Search for the cell housing the specified text and yield its (X, Y) center coordinate. 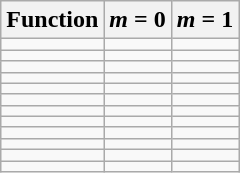
Function (52, 20)
m = 0 (138, 20)
m = 1 (204, 20)
